Locate the cell with the specified text and output its [x, y] center coordinate. 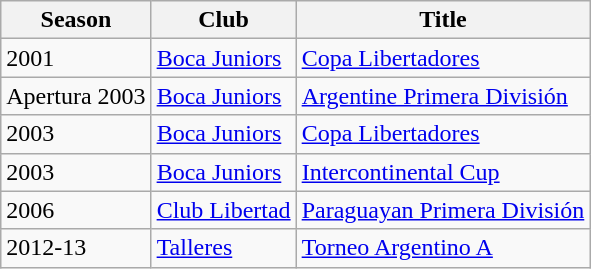
2001 [76, 58]
Season [76, 20]
Intercontinental Cup [443, 172]
2006 [76, 210]
Club Libertad [224, 210]
Title [443, 20]
Paraguayan Primera División [443, 210]
Argentine Primera División [443, 96]
Torneo Argentino A [443, 248]
Club [224, 20]
Talleres [224, 248]
Apertura 2003 [76, 96]
2012-13 [76, 248]
